Scan for the cell matching the given text and deliver its [x, y] coordinate at center. 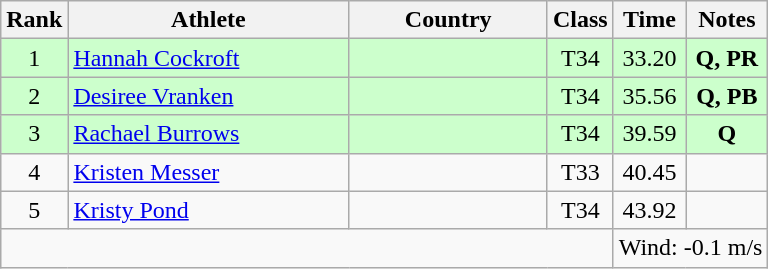
35.56 [650, 96]
Q, PB [727, 96]
4 [34, 172]
Country [448, 20]
Notes [727, 20]
T33 [580, 172]
Desiree Vranken [208, 96]
2 [34, 96]
43.92 [650, 210]
Q, PR [727, 58]
Class [580, 20]
39.59 [650, 134]
Hannah Cockroft [208, 58]
40.45 [650, 172]
Rachael Burrows [208, 134]
Kristen Messer [208, 172]
Athlete [208, 20]
5 [34, 210]
1 [34, 58]
Wind: -0.1 m/s [690, 248]
33.20 [650, 58]
Rank [34, 20]
Q [727, 134]
Kristy Pond [208, 210]
Time [650, 20]
3 [34, 134]
